Detect which cell encompasses the target text, then output its [X, Y] center coordinate. 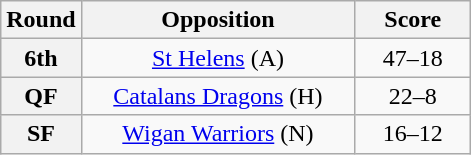
22–8 [413, 96]
16–12 [413, 134]
QF [41, 96]
Opposition [218, 20]
47–18 [413, 58]
St Helens (A) [218, 58]
Catalans Dragons (H) [218, 96]
Wigan Warriors (N) [218, 134]
Score [413, 20]
SF [41, 134]
Round [41, 20]
6th [41, 58]
